From the cell containing the given text, extract its center point as (x, y) coordinate. 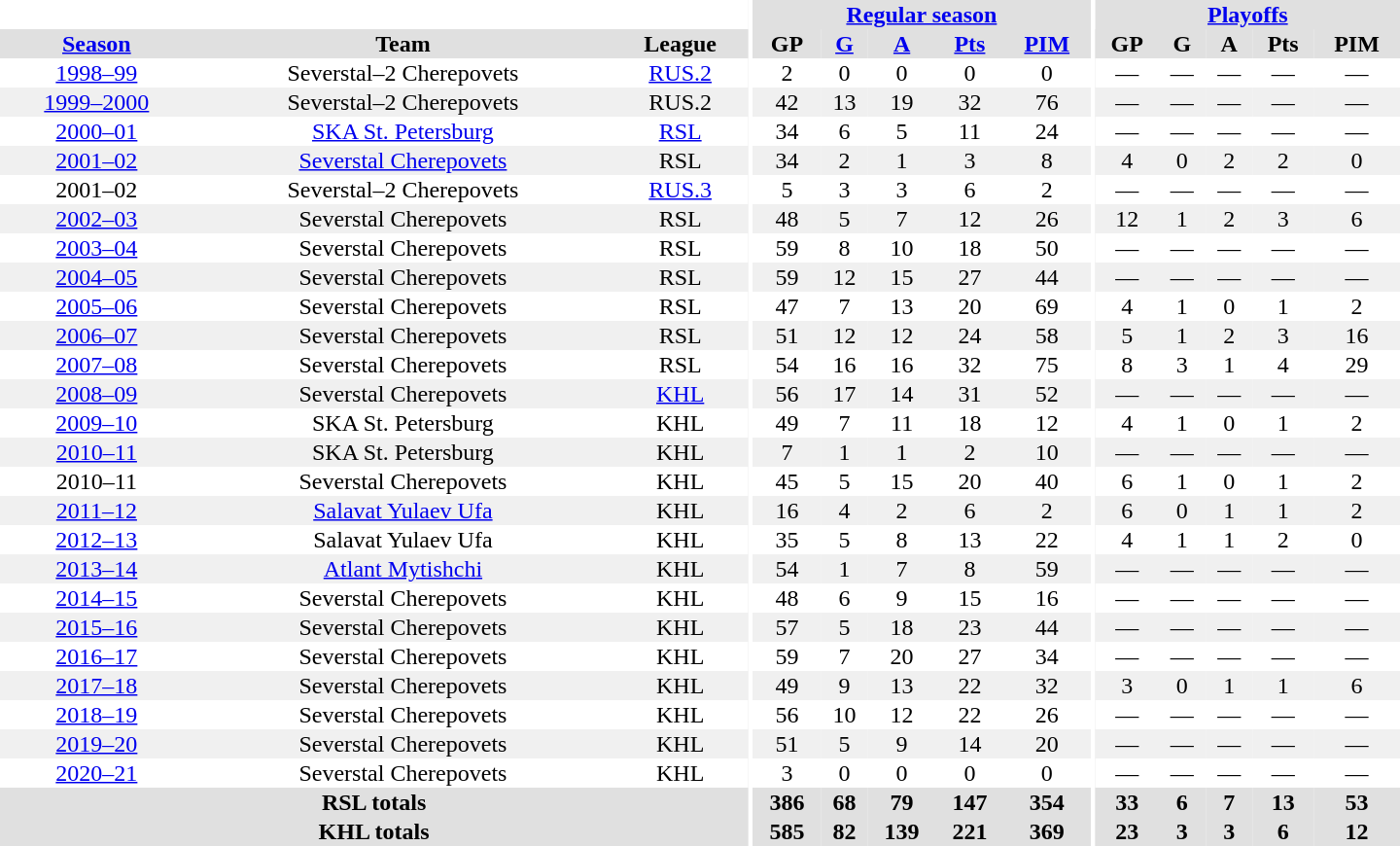
76 (1046, 102)
2007–08 (97, 365)
1999–2000 (97, 102)
147 (970, 802)
2006–07 (97, 335)
Season (97, 44)
53 (1357, 802)
33 (1128, 802)
2013–14 (97, 569)
68 (844, 802)
2020–21 (97, 773)
42 (787, 102)
45 (787, 481)
Atlant Mytishchi (402, 569)
386 (787, 802)
221 (970, 831)
2012–13 (97, 540)
League (681, 44)
31 (970, 394)
369 (1046, 831)
69 (1046, 306)
2000–01 (97, 131)
19 (902, 102)
40 (1046, 481)
2008–09 (97, 394)
2019–20 (97, 744)
2002–03 (97, 219)
2018–19 (97, 715)
52 (1046, 394)
139 (902, 831)
75 (1046, 365)
2014–15 (97, 598)
KHL totals (373, 831)
79 (902, 802)
50 (1046, 248)
47 (787, 306)
2015–16 (97, 627)
2011–12 (97, 511)
2003–04 (97, 248)
585 (787, 831)
354 (1046, 802)
RSL totals (373, 802)
2005–06 (97, 306)
2004–05 (97, 277)
35 (787, 540)
RUS.3 (681, 190)
2016–17 (97, 656)
58 (1046, 335)
82 (844, 831)
2017–18 (97, 686)
57 (787, 627)
Team (402, 44)
Playoffs (1248, 15)
29 (1357, 365)
2009–10 (97, 423)
Regular season (922, 15)
1998–99 (97, 73)
17 (844, 394)
